Detect which cell encompasses the target text, then output its (X, Y) center coordinate. 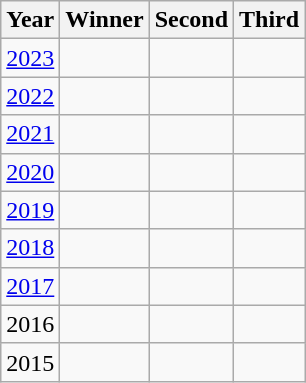
2020 (30, 172)
Second (191, 20)
2023 (30, 58)
2019 (30, 210)
Year (30, 20)
2018 (30, 248)
2022 (30, 96)
2015 (30, 362)
2017 (30, 286)
2016 (30, 324)
Third (270, 20)
Winner (104, 20)
2021 (30, 134)
